For the text-containing cell, return its midpoint in (X, Y) coordinate format. 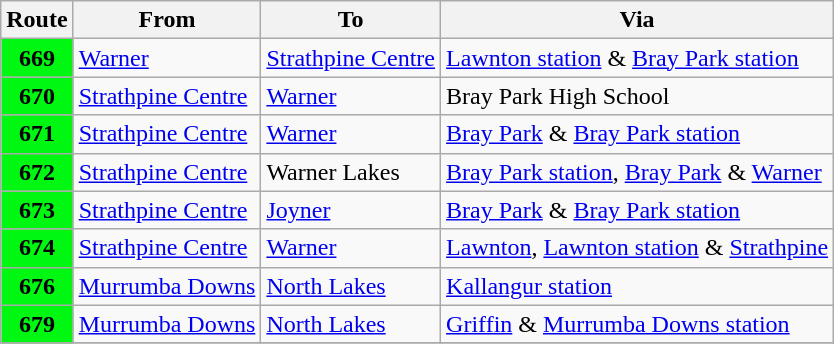
Lawnton station & Bray Park station (638, 58)
Lawnton, Lawnton station & Strathpine (638, 248)
Joyner (351, 210)
Warner Lakes (351, 172)
671 (37, 134)
Via (638, 20)
676 (37, 286)
From (167, 20)
Kallangur station (638, 286)
Route (37, 20)
Bray Park High School (638, 96)
Bray Park station, Bray Park & Warner (638, 172)
669 (37, 58)
679 (37, 324)
673 (37, 210)
Griffin & Murrumba Downs station (638, 324)
To (351, 20)
674 (37, 248)
670 (37, 96)
672 (37, 172)
